Identify which cell holds the provided text, then report its [x, y] central coordinate. 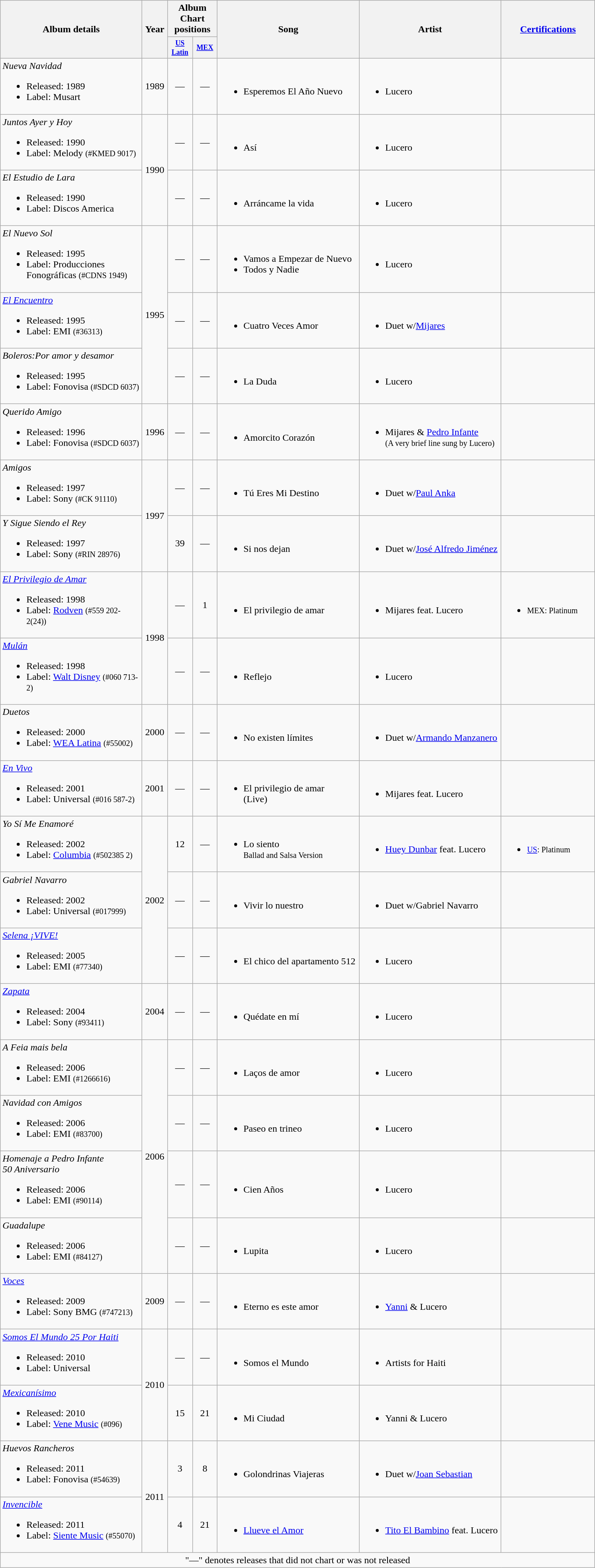
Huevos Rancheros Released: 2011Label: Fonovisa (#54639) [71, 1469]
Mexicanísimo Released: 2010Label: Vene Music (#096) [71, 1413]
Guadalupe Released: 2006Label: EMI (#84127) [71, 1246]
2001 [155, 788]
La Duda [288, 376]
Amorcito Corazón [288, 432]
1995 [155, 315]
1998 [155, 638]
El Estudio de Lara Released: 1990Label: Discos America [71, 198]
Year [155, 29]
2000 [155, 732]
El chico del apartamento 512 [288, 956]
Querido Amigo Released: 1996Label: Fonovisa (#SDCD 6037) [71, 432]
MEX: Platinum [548, 605]
Artists for Haiti [430, 1357]
Nueva Navidad Released: 1989Label: Musart [71, 86]
Artist [430, 29]
El privilegio de amar [288, 605]
1989 [155, 86]
Album Chart positions [192, 19]
Si nos dejan [288, 544]
Voces Released: 2009Label: Sony BMG (#747213) [71, 1301]
Yo Sí Me Enamoré Released: 2002Label: Columbia (#502385 2) [71, 844]
Lo sientoBallad and Salsa Version [288, 844]
"—" denotes releases that did not chart or was not released [298, 1560]
Somos El Mundo 25 Por Haiti Released: 2010Label: Universal [71, 1357]
Tito El Bambino feat. Lucero [430, 1525]
2006 [155, 1156]
Así [288, 142]
Gabriel Navarro Released: 2002Label: Universal (#017999) [71, 900]
Y Sigue Siendo el Rey Released: 1997Label: Sony (#RIN 28976) [71, 544]
15 [180, 1413]
Duet w/Joan Sebastian [430, 1469]
Tú Eres Mi Destino [288, 488]
Navidad con Amigos Released: 2006Label: EMI (#83700) [71, 1123]
2009 [155, 1301]
Mulán Released: 1998Label: Walt Disney (#060 713-2) [71, 671]
El Encuentro Released: 1995Label: EMI (#36313) [71, 320]
A Feia mais bela Released: 2006Label: EMI (#1266616) [71, 1068]
Vivir lo nuestro [288, 900]
Huey Dunbar feat. Lucero [430, 844]
Vamos a Empezar de NuevoTodos y Nadie [288, 259]
Duetos Released: 2000Label: WEA Latina (#55002) [71, 732]
Song [288, 29]
El Privilegio de Amar Released: 1998Label: Rodven (#559 202-2(24)) [71, 605]
Invencible Released: 2011Label: Siente Music (#55070) [71, 1525]
Golondrinas Viajeras [288, 1469]
39 [180, 544]
El privilegio de amar(Live) [288, 788]
MEX [205, 48]
Duet w/Armando Manzanero [430, 732]
Homenaje a Pedro Infante50 Aniversario Released: 2006Label: EMI (#90114) [71, 1184]
Reflejo [288, 671]
8 [205, 1469]
Llueve el Amor [288, 1525]
Duet w/José Alfredo Jiménez [430, 544]
1990 [155, 170]
2010 [155, 1385]
1997 [155, 516]
Juntos Ayer y Hoy Released: 1990Label: Melody (#KMED 9017) [71, 142]
4 [180, 1525]
1 [205, 605]
Mi Ciudad [288, 1413]
No existen límites [288, 732]
12 [180, 844]
Eterno es este amor [288, 1301]
Arráncame la vida [288, 198]
Cien Años [288, 1184]
Certifications [548, 29]
Lupita [288, 1246]
Boleros:Por amor y desamor Released: 1995Label: Fonovisa (#SDCD 6037) [71, 376]
El Nuevo Sol Released: 1995Label: Producciones Fonográficas (#CDNS 1949) [71, 259]
2011 [155, 1497]
3 [180, 1469]
US Latin [180, 48]
Cuatro Veces Amor [288, 320]
Duet w/Paul Anka [430, 488]
2002 [155, 900]
Somos el Mundo [288, 1357]
Amigos Released: 1997Label: Sony (#CK 91110) [71, 488]
Paseo en trineo [288, 1123]
Duet w/Gabriel Navarro [430, 900]
Zapata Released: 2004Label: Sony (#93411) [71, 1011]
Mijares & Pedro Infante(A very brief line sung by Lucero) [430, 432]
Album details [71, 29]
Selena ¡VIVE! Released: 2005Label: EMI (#77340) [71, 956]
2004 [155, 1011]
1996 [155, 432]
Laços de amor [288, 1068]
US: Platinum [548, 844]
Quédate en mí [288, 1011]
En Vivo Released: 2001Label: Universal (#016 587-2) [71, 788]
Esperemos El Año Nuevo [288, 86]
Duet w/Mijares [430, 320]
